Find where the given text appears and provide that cell's center as (x, y) coordinate. 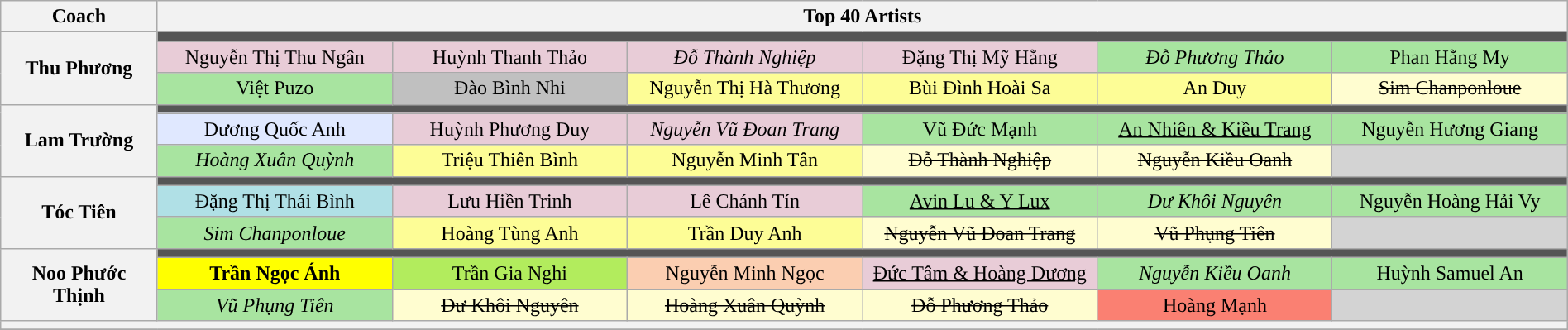
Đặng Thị Thái Bình (275, 201)
Avin Lu & Y Lux (980, 201)
Việt Puzo (275, 88)
Phan Hằng My (1450, 57)
Nguyễn Thị Hà Thương (745, 88)
Đặng Thị Mỹ Hằng (980, 57)
Nguyễn Thị Thu Ngân (275, 57)
Trần Ngọc Ánh (275, 273)
Huỳnh Samuel An (1450, 273)
Nguyễn Minh Tân (745, 160)
Tóc Tiên (79, 212)
Noo Phước Thịnh (79, 285)
Vũ Đức Mạnh (980, 129)
Đào Bình Nhi (509, 88)
Đức Tâm & Hoàng Dương (980, 273)
Thu Phương (79, 68)
Top 40 Artists (862, 17)
Lưu Hiền Trinh (509, 201)
Coach (79, 17)
An Duy (1215, 88)
Nguyễn Hoàng Hải Vy (1450, 201)
Lam Trường (79, 141)
Trần Duy Anh (745, 232)
Huỳnh Thanh Thảo (509, 57)
Triệu Thiên Bình (509, 160)
An Nhiên & Kiều Trang (1215, 129)
Lê Chánh Tín (745, 201)
Nguyễn Hương Giang (1450, 129)
Trần Gia Nghi (509, 273)
Hoàng Tùng Anh (509, 232)
Dương Quốc Anh (275, 129)
Hoàng Mạnh (1215, 305)
Nguyễn Minh Ngọc (745, 273)
Bùi Đình Hoài Sa (980, 88)
Huỳnh Phương Duy (509, 129)
